Return (x, y) of the center of cell containing provided text 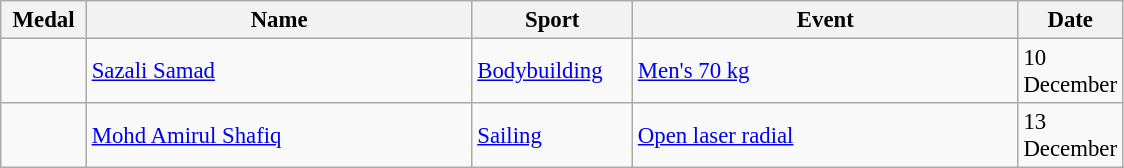
Sport (552, 20)
Sazali Samad (279, 72)
13 December (1070, 136)
10 December (1070, 72)
Bodybuilding (552, 72)
Open laser radial (826, 136)
Event (826, 20)
Name (279, 20)
Medal (44, 20)
Men's 70 kg (826, 72)
Sailing (552, 136)
Mohd Amirul Shafiq (279, 136)
Date (1070, 20)
